Locate the cell with the specified text and output its (X, Y) center coordinate. 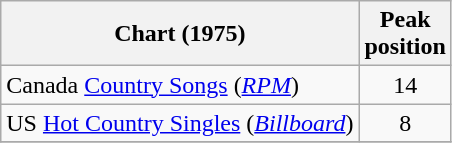
US Hot Country Singles (Billboard) (180, 123)
Chart (1975) (180, 34)
Peakposition (405, 34)
14 (405, 85)
Canada Country Songs (RPM) (180, 85)
8 (405, 123)
